Determine the (x, y) coordinate at the center of the cell enclosing the given text.  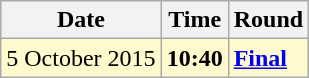
Final (268, 58)
Date (81, 20)
Round (268, 20)
10:40 (194, 58)
Time (194, 20)
5 October 2015 (81, 58)
